Locate the cell with the specified text and output its [x, y] center coordinate. 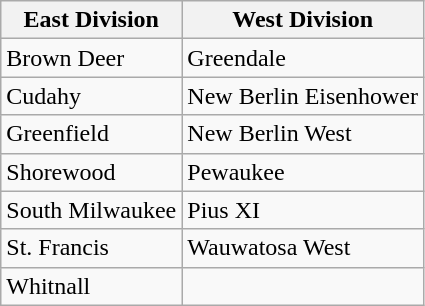
Cudahy [92, 96]
South Milwaukee [92, 210]
St. Francis [92, 248]
West Division [303, 20]
Pewaukee [303, 172]
New Berlin West [303, 134]
Shorewood [92, 172]
Greendale [303, 58]
Pius XI [303, 210]
New Berlin Eisenhower [303, 96]
East Division [92, 20]
Greenfield [92, 134]
Brown Deer [92, 58]
Wauwatosa West [303, 248]
Whitnall [92, 286]
